Capture the cell that displays the provided text and extract its (X, Y) central coordinate. 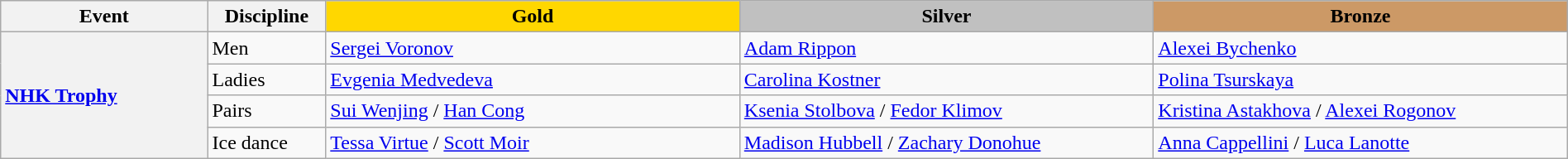
Gold (533, 17)
Sergei Voronov (533, 48)
Bronze (1360, 17)
Anna Cappellini / Luca Lanotte (1360, 142)
Event (104, 17)
Madison Hubbell / Zachary Donohue (946, 142)
Men (266, 48)
Adam Rippon (946, 48)
Ladies (266, 79)
Discipline (266, 17)
Silver (946, 17)
Ice dance (266, 142)
NHK Trophy (104, 95)
Carolina Kostner (946, 79)
Kristina Astakhova / Alexei Rogonov (1360, 111)
Polina Tsurskaya (1360, 79)
Sui Wenjing / Han Cong (533, 111)
Evgenia Medvedeva (533, 79)
Ksenia Stolbova / Fedor Klimov (946, 111)
Alexei Bychenko (1360, 48)
Tessa Virtue / Scott Moir (533, 142)
Pairs (266, 111)
